Detect which cell encompasses the target text, then output its (X, Y) center coordinate. 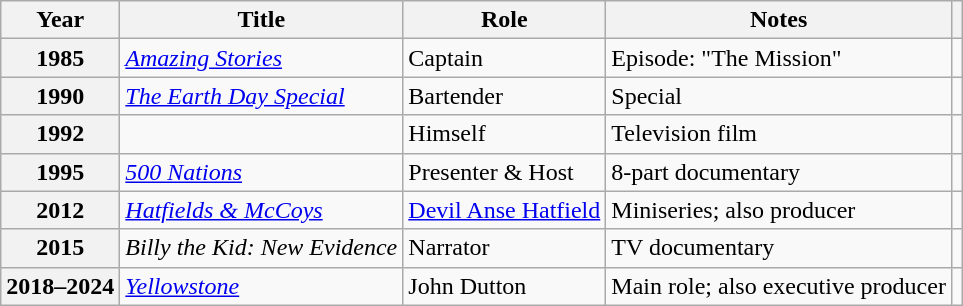
Title (262, 20)
Billy the Kid: New Evidence (262, 248)
Role (504, 20)
500 Nations (262, 172)
The Earth Day Special (262, 96)
Amazing Stories (262, 58)
Devil Anse Hatfield (504, 210)
Himself (504, 134)
TV documentary (779, 248)
2015 (60, 248)
Hatfields & McCoys (262, 210)
1985 (60, 58)
Special (779, 96)
Year (60, 20)
2012 (60, 210)
Main role; also executive producer (779, 286)
2018–2024 (60, 286)
Yellowstone (262, 286)
Notes (779, 20)
Captain (504, 58)
John Dutton (504, 286)
Episode: "The Mission" (779, 58)
1990 (60, 96)
8-part documentary (779, 172)
Presenter & Host (504, 172)
1995 (60, 172)
Narrator (504, 248)
Bartender (504, 96)
1992 (60, 134)
Miniseries; also producer (779, 210)
Television film (779, 134)
